For the text-containing cell, return its midpoint in (X, Y) coordinate format. 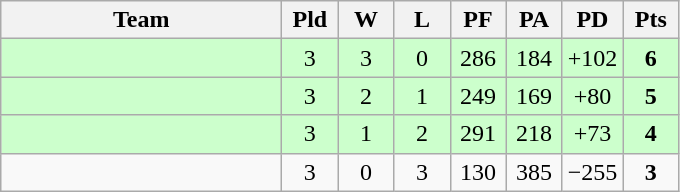
169 (534, 96)
W (366, 20)
5 (651, 96)
286 (478, 58)
L (422, 20)
PD (592, 20)
+80 (592, 96)
130 (478, 172)
Team (142, 20)
+102 (592, 58)
PA (534, 20)
218 (534, 134)
Pld (310, 20)
PF (478, 20)
Pts (651, 20)
−255 (592, 172)
385 (534, 172)
4 (651, 134)
291 (478, 134)
249 (478, 96)
+73 (592, 134)
184 (534, 58)
6 (651, 58)
